Return the [x, y] coordinate for the center point of the cell that contains the specified text.  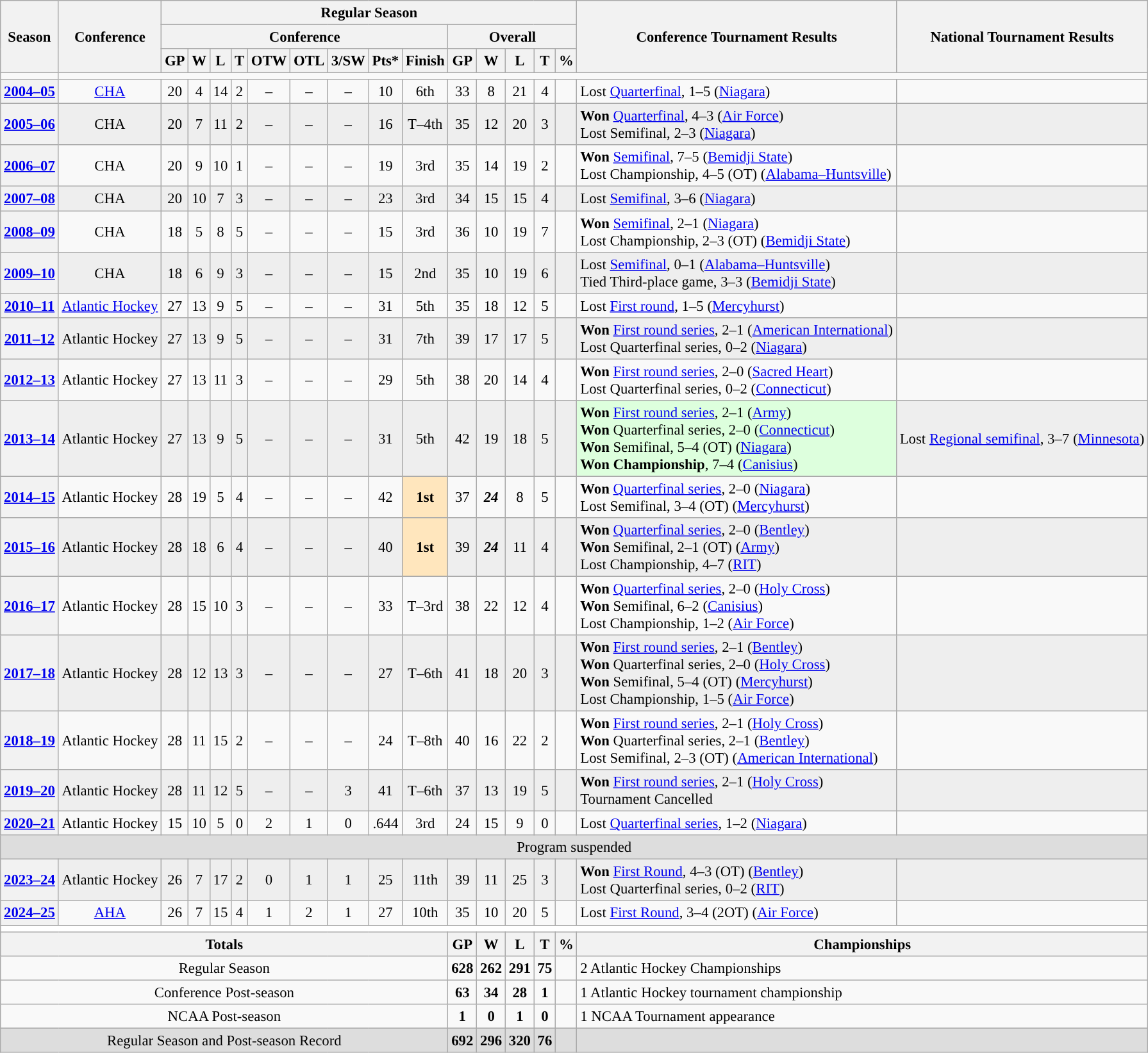
Won Quarterfinal series, 2–0 (Niagara)Lost Semifinal, 3–4 (OT) (Mercyhurst) [736, 497]
Season [29, 37]
3/SW [348, 61]
Championships [863, 944]
7th [426, 338]
OTL [309, 61]
2017–18 [29, 673]
Regular Season and Post-season Record [224, 1040]
.644 [385, 824]
2nd [426, 273]
National Tournament Results [1022, 37]
Finish [426, 61]
2019–20 [29, 791]
Won First round series, 2–1 (Army)Won Quarterfinal series, 2–0 (Connecticut)Won Semifinal, 5–4 (OT) (Niagara)Won Championship, 7–4 (Canisius) [736, 438]
Conference Post-season [224, 992]
Won First round series, 2–1 (Bentley)Won Quarterfinal series, 2–0 (Holy Cross)Won Semifinal, 5–4 (OT) (Mercyhurst)Lost Championship, 1–5 (Air Force) [736, 673]
75 [545, 968]
Won First round series, 2–1 (Holy Cross)Won Quarterfinal series, 2–1 (Bentley)Lost Semifinal, 2–3 (OT) (American International) [736, 741]
2005–06 [29, 124]
36 [463, 232]
2004–05 [29, 92]
Lost First Round, 3–4 (2OT) (Air Force) [736, 913]
Lost Semifinal, 3–6 (Niagara) [736, 199]
2006–07 [29, 165]
2016–17 [29, 606]
63 [463, 992]
29 [385, 379]
Lost First round, 1–5 (Mercyhurst) [736, 306]
Won First round series, 2–1 (American International)Lost Quarterfinal series, 0–2 (Niagara) [736, 338]
262 [491, 968]
2008–09 [29, 232]
628 [463, 968]
Pts* [385, 61]
2007–08 [29, 199]
AHA [110, 913]
T–3rd [426, 606]
2 Atlantic Hockey Championships [863, 968]
2018–19 [29, 741]
2010–11 [29, 306]
1 Atlantic Hockey tournament championship [863, 992]
Won First round series, 2–1 (Holy Cross)Tournament Cancelled [736, 791]
Lost Quarterfinal, 1–5 (Niagara) [736, 92]
296 [491, 1040]
OTW [269, 61]
2013–14 [29, 438]
Lost Regional semifinal, 3–7 (Minnesota) [1022, 438]
Program suspended [574, 847]
2023–24 [29, 881]
Won First Round, 4–3 (OT) (Bentley)Lost Quarterfinal series, 0–2 (RIT) [736, 881]
Won Quarterfinal, 4–3 (Air Force)Lost Semifinal, 2–3 (Niagara) [736, 124]
2020–21 [29, 824]
Won Semifinal, 2–1 (Niagara)Lost Championship, 2–3 (OT) (Bemidji State) [736, 232]
Overall [513, 37]
2009–10 [29, 273]
T–8th [426, 741]
76 [545, 1040]
Won Quarterfinal series, 2–0 (Bentley)Won Semifinal, 2–1 (OT) (Army)Lost Championship, 4–7 (RIT) [736, 547]
Won Quarterfinal series, 2–0 (Holy Cross)Won Semifinal, 6–2 (Canisius)Lost Championship, 1–2 (Air Force) [736, 606]
2015–16 [29, 547]
692 [463, 1040]
Lost Semifinal, 0–1 (Alabama–Huntsville)Tied Third-place game, 3–3 (Bemidji State) [736, 273]
21 [519, 92]
2014–15 [29, 497]
23 [385, 199]
Won First round series, 2–0 (Sacred Heart)Lost Quarterfinal series, 0–2 (Connecticut) [736, 379]
2011–12 [29, 338]
Conference Tournament Results [736, 37]
2012–13 [29, 379]
2024–25 [29, 913]
1 NCAA Tournament appearance [863, 1016]
320 [519, 1040]
Lost Quarterfinal series, 1–2 (Niagara) [736, 824]
NCAA Post-season [224, 1016]
10th [426, 913]
6th [426, 92]
Totals [224, 944]
T–4th [426, 124]
11th [426, 881]
Won Semifinal, 7–5 (Bemidji State)Lost Championship, 4–5 (OT) (Alabama–Huntsville) [736, 165]
291 [519, 968]
